Find where the given text appears and provide that cell's center as [x, y] coordinate. 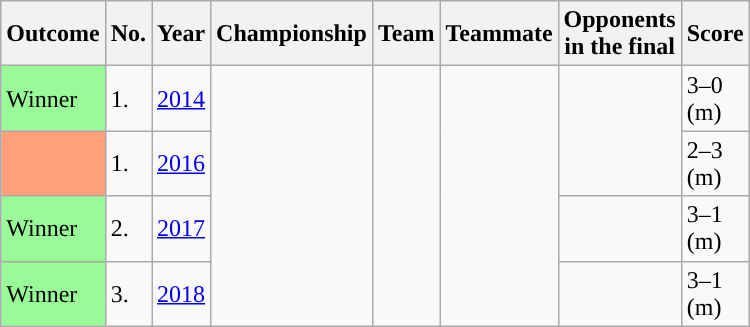
2018 [182, 294]
2016 [182, 164]
Year [182, 34]
Opponents in the final [620, 34]
Outcome [53, 34]
3–0 (m) [715, 98]
2014 [182, 98]
Team [406, 34]
2017 [182, 228]
Championship [292, 34]
2. [128, 228]
Score [715, 34]
3. [128, 294]
No. [128, 34]
2–3 (m) [715, 164]
Teammate [499, 34]
